Capture the cell that displays the provided text and extract its [x, y] central coordinate. 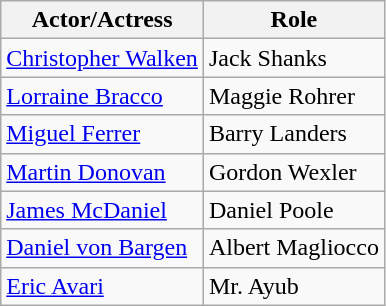
Christopher Walken [102, 58]
Mr. Ayub [294, 286]
Gordon Wexler [294, 172]
Martin Donovan [102, 172]
Jack Shanks [294, 58]
Role [294, 20]
Albert Magliocco [294, 248]
Daniel Poole [294, 210]
James McDaniel [102, 210]
Actor/Actress [102, 20]
Eric Avari [102, 286]
Maggie Rohrer [294, 96]
Miguel Ferrer [102, 134]
Barry Landers [294, 134]
Daniel von Bargen [102, 248]
Lorraine Bracco [102, 96]
